Identify which cell holds the provided text, then report its [x, y] central coordinate. 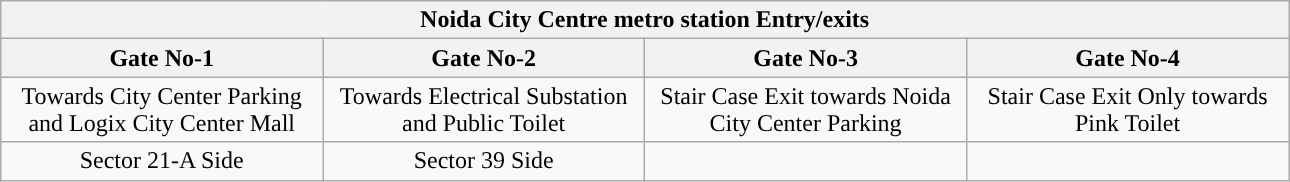
Gate No-1 [162, 58]
Gate No-4 [1128, 58]
Towards City Center Parking and Logix City Center Mall [162, 110]
Noida City Centre metro station Entry/exits [645, 20]
Sector 21-A Side [162, 161]
Stair Case Exit Only towards Pink Toilet [1128, 110]
Sector 39 Side [484, 161]
Gate No-3 [806, 58]
Towards Electrical Substation and Public Toilet [484, 110]
Gate No-2 [484, 58]
Stair Case Exit towards Noida City Center Parking [806, 110]
